Identify which cell holds the provided text, then report its [X, Y] central coordinate. 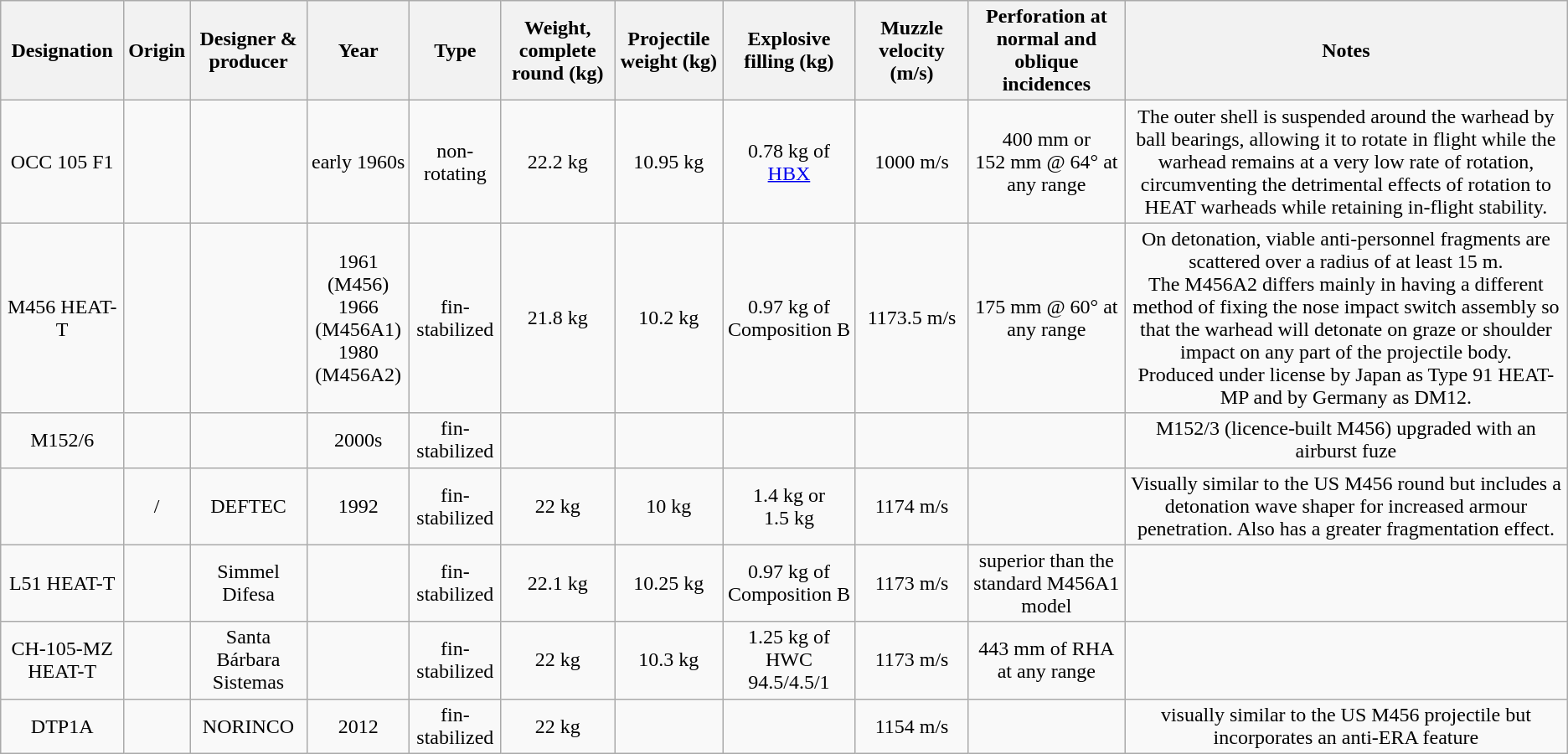
/ [157, 506]
non-rotating [456, 162]
1174 m/s [911, 506]
Origin [157, 50]
400 mm or 152 mm @ 64° at any range [1046, 162]
Muzzle velocity (m/s) [911, 50]
1961 (M456)1966 (M456A1)1980 (M456A2) [358, 318]
1173.5 m/s [911, 318]
22.2 kg [558, 162]
M456 HEAT-T [62, 318]
2000s [358, 441]
1992 [358, 506]
OCC 105 F1 [62, 162]
Santa Bárbara Sistemas [249, 660]
Weight, complete round (kg) [558, 50]
175 mm @ 60° at any range [1046, 318]
21.8 kg [558, 318]
1.4 kg or 1.5 kg [789, 506]
443 mm of RHA at any range [1046, 660]
Perforation at normal and oblique incidences [1046, 50]
Designation [62, 50]
Explosive filling (kg) [789, 50]
2012 [358, 726]
CH-105-MZ HEAT-T [62, 660]
Type [456, 50]
10 kg [668, 506]
22.1 kg [558, 583]
10.25 kg [668, 583]
NORINCO [249, 726]
0.78 kg of HBX [789, 162]
Projectile weight (kg) [668, 50]
M152/6 [62, 441]
Designer & producer [249, 50]
L51 HEAT-T [62, 583]
Year [358, 50]
Simmel Difesa [249, 583]
M152/3 (licence-built M456) upgraded with an airburst fuze [1347, 441]
DTP1A [62, 726]
early 1960s [358, 162]
visually similar to the US M456 projectile but incorporates an anti-ERA feature [1347, 726]
Notes [1347, 50]
10.2 kg [668, 318]
1000 m/s [911, 162]
10.3 kg [668, 660]
superior than the standard M456A1 model [1046, 583]
10.95 kg [668, 162]
1.25 kg of HWC 94.5/4.5/1 [789, 660]
1154 m/s [911, 726]
DEFTEC [249, 506]
